Detect which cell encompasses the target text, then output its [X, Y] center coordinate. 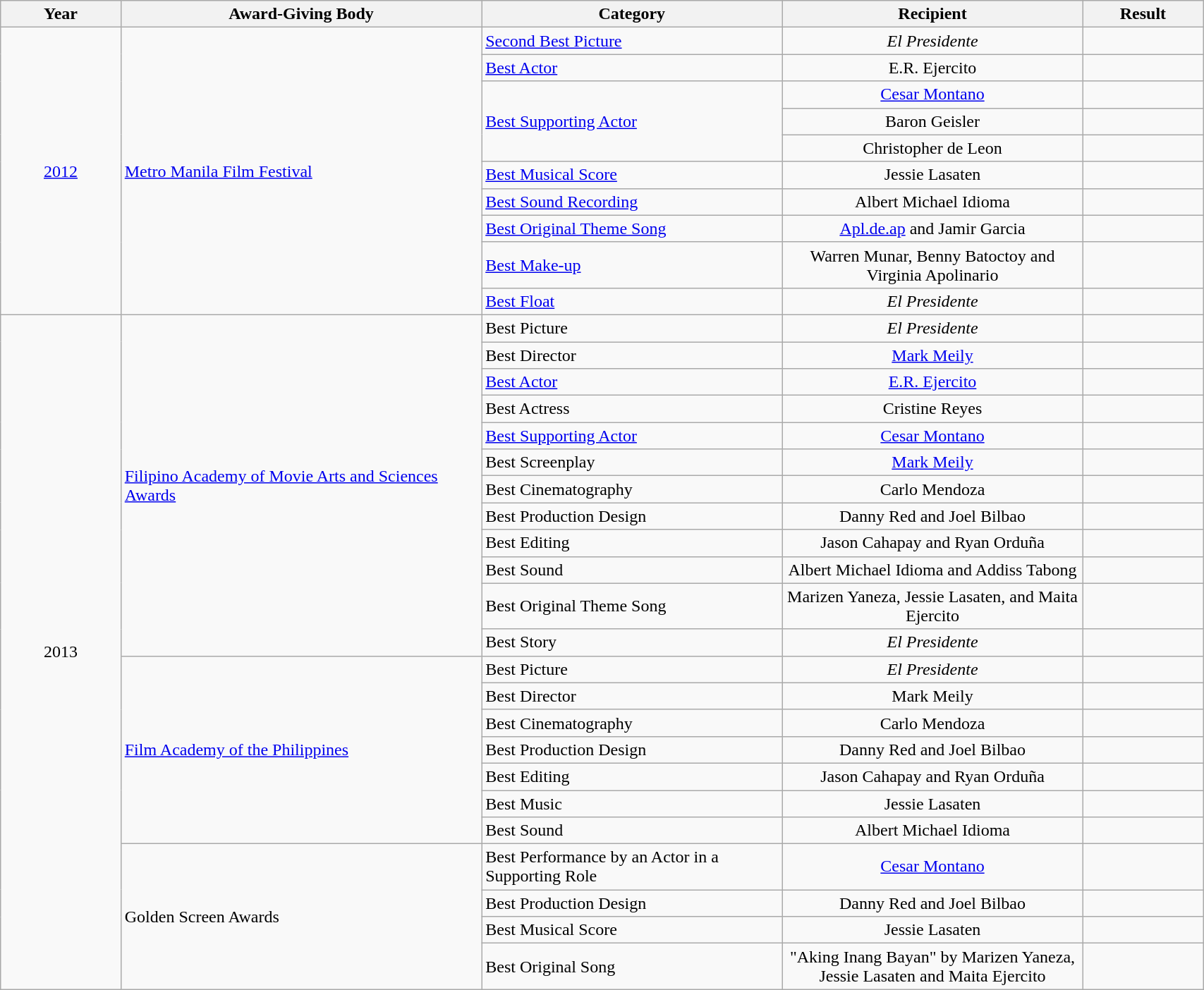
Filipino Academy of Movie Arts and Sciences Awards [300, 485]
Film Academy of the Philippines [300, 750]
2012 [61, 171]
Result [1143, 14]
Best Music [632, 803]
Second Best Picture [632, 41]
Best Float [632, 301]
Albert Michael Idioma and Addiss Tabong [932, 570]
Year [61, 14]
Metro Manila Film Festival [300, 171]
Christopher de Leon [932, 148]
Best Make-up [632, 265]
Warren Munar, Benny Batoctoy and Virginia Apolinario [932, 265]
Best Original Song [632, 966]
Golden Screen Awards [300, 917]
"Aking Inang Bayan" by Marizen Yaneza, Jessie Lasaten and Maita Ejercito [932, 966]
Category [632, 14]
Best Story [632, 642]
Best Actress [632, 409]
Marizen Yaneza, Jessie Lasaten, and Maita Ejercito [932, 606]
Best Sound Recording [632, 202]
Best Screenplay [632, 463]
Recipient [932, 14]
Award-Giving Body [300, 14]
Baron Geisler [932, 121]
Cristine Reyes [932, 409]
Best Performance by an Actor in a Supporting Role [632, 867]
Apl.de.ap and Jamir Garcia [932, 228]
2013 [61, 652]
